Locate the cell with the specified text and output its [x, y] center coordinate. 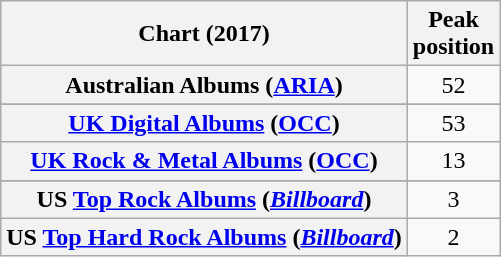
2 [453, 237]
3 [453, 199]
Peakposition [453, 34]
52 [453, 85]
US Top Rock Albums (Billboard) [204, 199]
UK Rock & Metal Albums (OCC) [204, 161]
US Top Hard Rock Albums (Billboard) [204, 237]
UK Digital Albums (OCC) [204, 123]
Australian Albums (ARIA) [204, 85]
13 [453, 161]
53 [453, 123]
Chart (2017) [204, 34]
